Return the [X, Y] coordinate for the center point of the cell that contains the specified text.  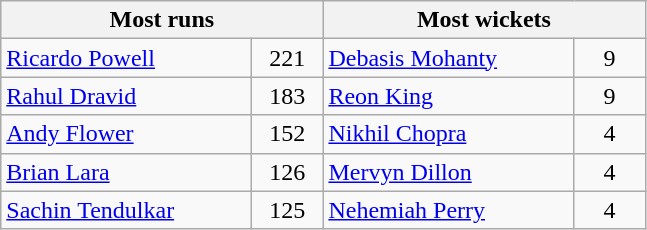
Most runs [162, 20]
126 [288, 172]
Mervyn Dillon [448, 172]
Reon King [448, 96]
Debasis Mohanty [448, 58]
183 [288, 96]
Rahul Dravid [126, 96]
Ricardo Powell [126, 58]
152 [288, 134]
Most wickets [484, 20]
221 [288, 58]
Nehemiah Perry [448, 210]
Nikhil Chopra [448, 134]
125 [288, 210]
Brian Lara [126, 172]
Sachin Tendulkar [126, 210]
Andy Flower [126, 134]
